Locate the cell with the specified text and output its [x, y] center coordinate. 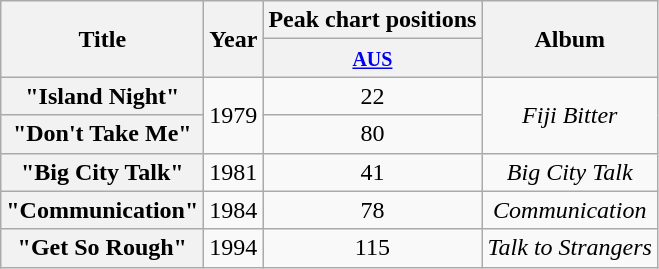
"Communication" [102, 210]
1979 [234, 115]
Year [234, 39]
AUS [372, 58]
"Don't Take Me" [102, 134]
78 [372, 210]
"Get So Rough" [102, 248]
41 [372, 172]
1981 [234, 172]
22 [372, 96]
Title [102, 39]
Peak chart positions [372, 20]
1994 [234, 248]
1984 [234, 210]
"Big City Talk" [102, 172]
Communication [570, 210]
80 [372, 134]
115 [372, 248]
Fiji Bitter [570, 115]
Talk to Strangers [570, 248]
"Island Night" [102, 96]
Big City Talk [570, 172]
Album [570, 39]
